Detect which cell encompasses the target text, then output its (X, Y) center coordinate. 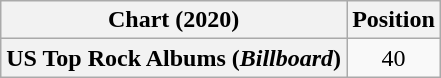
US Top Rock Albums (Billboard) (174, 58)
Chart (2020) (174, 20)
Position (394, 20)
40 (394, 58)
